Output the (x, y) coordinate of the center of the cell containing the given text.  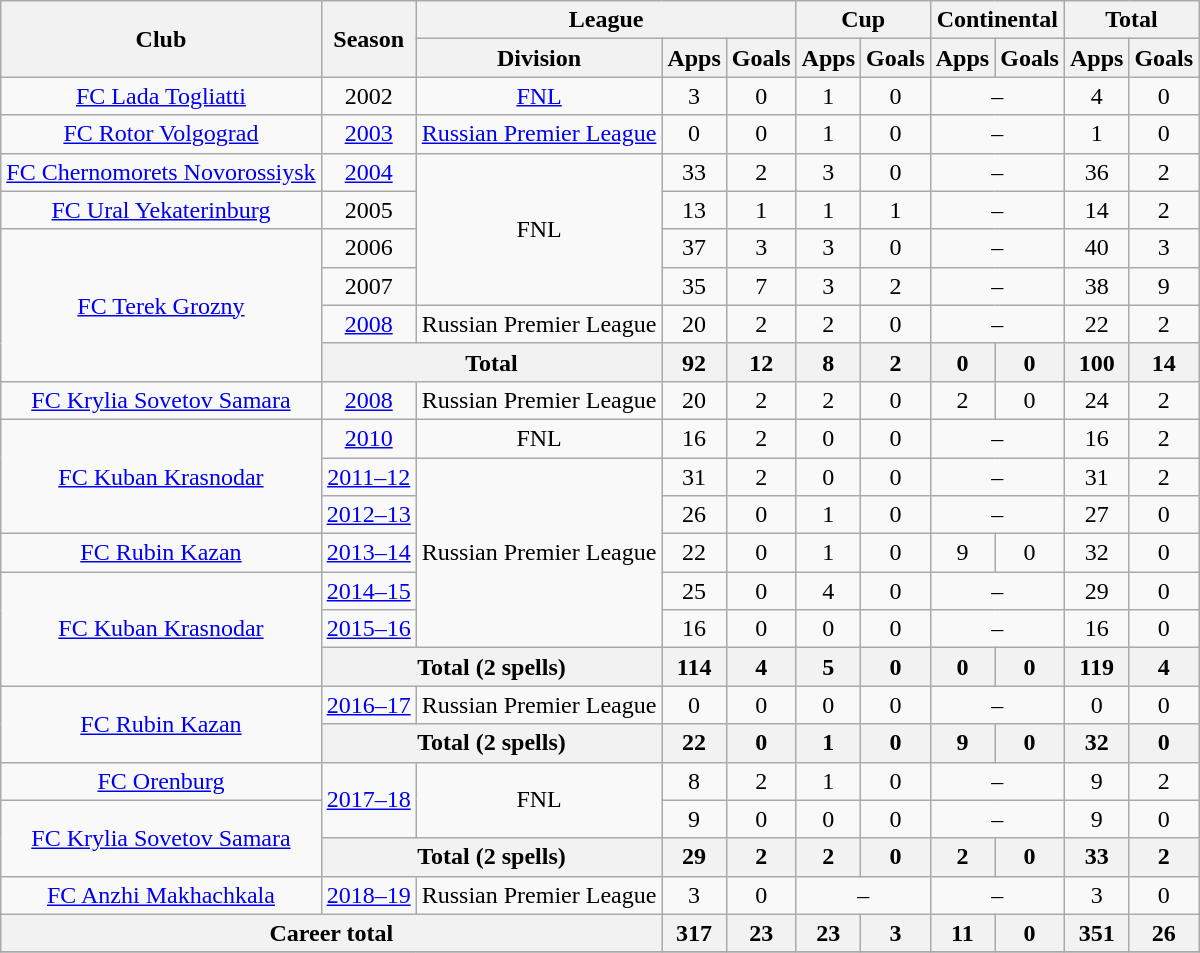
2007 (368, 286)
317 (694, 933)
119 (1096, 667)
FC Chernomorets Novorossiysk (161, 172)
36 (1096, 172)
2015–16 (368, 629)
27 (1096, 515)
40 (1096, 248)
11 (962, 933)
24 (1096, 400)
Cup (863, 20)
13 (694, 210)
2017–18 (368, 800)
37 (694, 248)
Career total (332, 933)
2016–17 (368, 705)
2005 (368, 210)
Continental (997, 20)
35 (694, 286)
FC Ural Yekaterinburg (161, 210)
2003 (368, 134)
FC Terek Grozny (161, 305)
2011–12 (368, 477)
2018–19 (368, 895)
25 (694, 591)
League (606, 20)
2006 (368, 248)
2010 (368, 438)
FC Orenburg (161, 781)
FC Anzhi Makhachkala (161, 895)
38 (1096, 286)
2002 (368, 96)
12 (761, 362)
5 (828, 667)
Club (161, 39)
FC Rotor Volgograd (161, 134)
2014–15 (368, 591)
100 (1096, 362)
FC Lada Togliatti (161, 96)
2004 (368, 172)
2013–14 (368, 553)
114 (694, 667)
Division (539, 58)
7 (761, 286)
Season (368, 39)
92 (694, 362)
351 (1096, 933)
2012–13 (368, 515)
